Provide the (X, Y) coordinate of the cell's center where the given text is located.  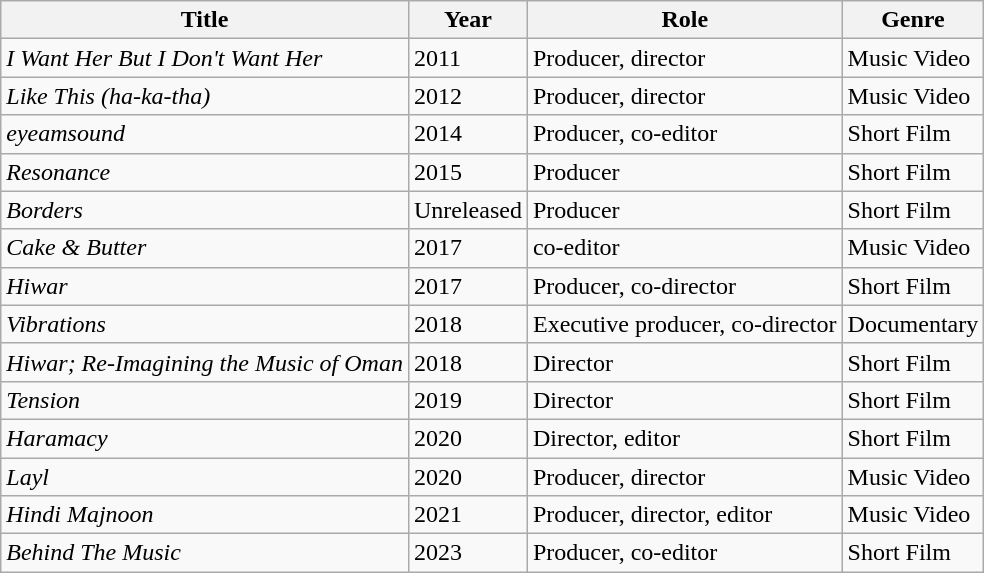
Behind The Music (205, 553)
Cake & Butter (205, 248)
Borders (205, 210)
Layl (205, 477)
Tension (205, 400)
2014 (468, 134)
Hiwar (205, 286)
eyeamsound (205, 134)
2015 (468, 172)
Hindi Majnoon (205, 515)
I Want Her But I Don't Want Her (205, 58)
2012 (468, 96)
2021 (468, 515)
Like This (ha-ka-tha) (205, 96)
Year (468, 20)
Haramacy (205, 438)
Executive producer, co-director (684, 324)
Unreleased (468, 210)
Role (684, 20)
Documentary (913, 324)
Director, editor (684, 438)
2019 (468, 400)
Hiwar; Re-Imagining the Music of Oman (205, 362)
Resonance (205, 172)
Genre (913, 20)
Producer, director, editor (684, 515)
Title (205, 20)
2023 (468, 553)
2011 (468, 58)
Vibrations (205, 324)
Producer, co-director (684, 286)
co-editor (684, 248)
